From the cell containing the given text, extract its center point as [X, Y] coordinate. 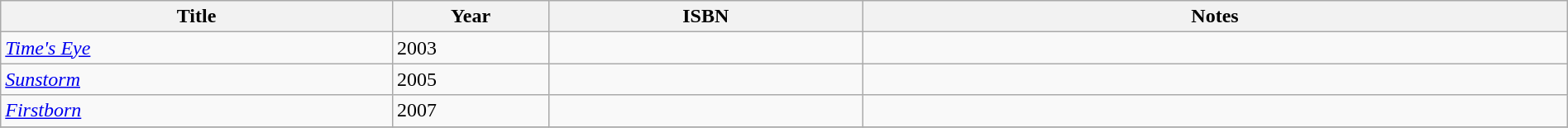
Firstborn [197, 111]
2003 [470, 48]
2005 [470, 79]
ISBN [706, 17]
Title [197, 17]
Sunstorm [197, 79]
Notes [1216, 17]
Year [470, 17]
Time's Eye [197, 48]
2007 [470, 111]
